Determine the [x, y] coordinate at the center of the cell enclosing the given text.  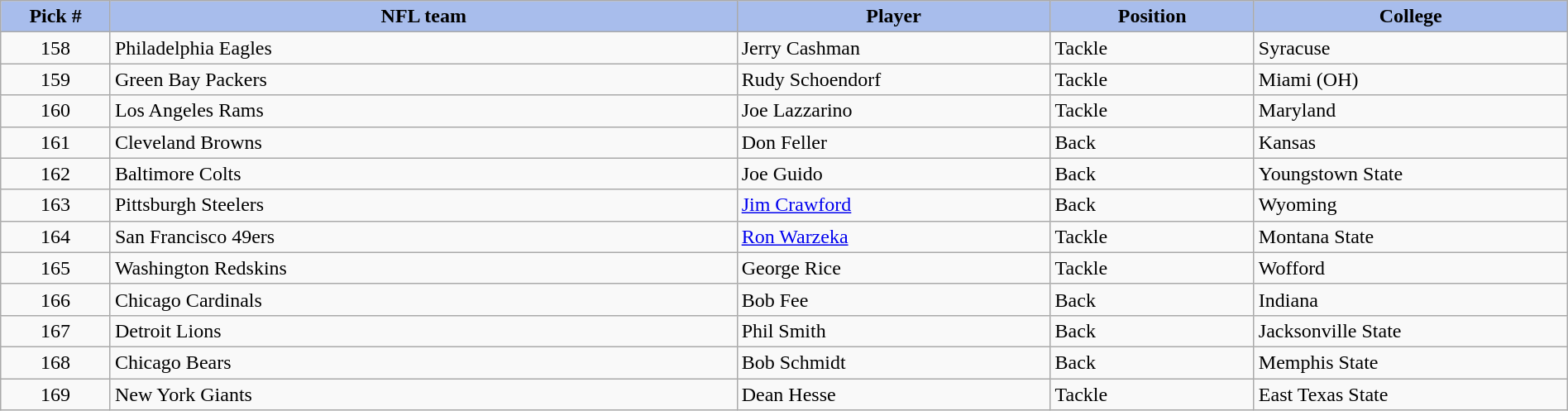
Syracuse [1411, 48]
George Rice [893, 268]
Philadelphia Eagles [423, 48]
Washington Redskins [423, 268]
Jim Crawford [893, 205]
161 [56, 142]
168 [56, 362]
166 [56, 299]
Dean Hesse [893, 394]
Wofford [1411, 268]
Green Bay Packers [423, 79]
New York Giants [423, 394]
159 [56, 79]
Player [893, 17]
167 [56, 331]
Position [1152, 17]
164 [56, 237]
Joe Lazzarino [893, 111]
Kansas [1411, 142]
Montana State [1411, 237]
Don Feller [893, 142]
Miami (OH) [1411, 79]
163 [56, 205]
Rudy Schoendorf [893, 79]
Phil Smith [893, 331]
Jerry Cashman [893, 48]
Jacksonville State [1411, 331]
NFL team [423, 17]
East Texas State [1411, 394]
Bob Fee [893, 299]
Chicago Bears [423, 362]
Detroit Lions [423, 331]
162 [56, 174]
College [1411, 17]
158 [56, 48]
Los Angeles Rams [423, 111]
Ron Warzeka [893, 237]
Indiana [1411, 299]
Memphis State [1411, 362]
169 [56, 394]
Youngstown State [1411, 174]
Wyoming [1411, 205]
165 [56, 268]
San Francisco 49ers [423, 237]
Cleveland Browns [423, 142]
Pittsburgh Steelers [423, 205]
Maryland [1411, 111]
Chicago Cardinals [423, 299]
160 [56, 111]
Pick # [56, 17]
Bob Schmidt [893, 362]
Baltimore Colts [423, 174]
Joe Guido [893, 174]
